Pinpoint the cell where the given text exists, returning its (X, Y) midpoint coordinate. 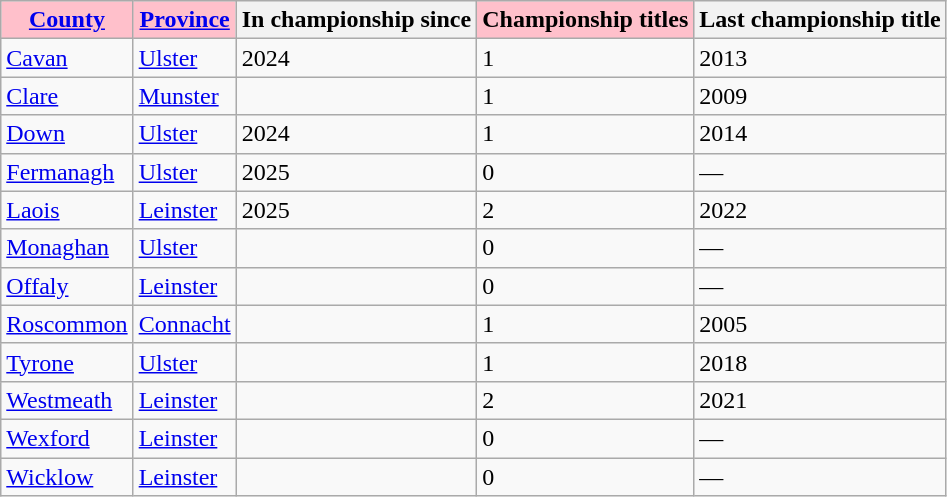
Fermanagh (67, 172)
Roscommon (67, 324)
Wexford (67, 438)
Cavan (67, 58)
Munster (184, 96)
2009 (820, 96)
Last championship title (820, 20)
Monaghan (67, 248)
Laois (67, 210)
In championship since (356, 20)
Championship titles (586, 20)
2005 (820, 324)
County (67, 20)
Wicklow (67, 477)
2014 (820, 134)
Province (184, 20)
Clare (67, 96)
Connacht (184, 324)
2021 (820, 400)
Down (67, 134)
2022 (820, 210)
2013 (820, 58)
Tyrone (67, 362)
Offaly (67, 286)
Westmeath (67, 400)
2018 (820, 362)
